Identify which cell holds the provided text, then report its [X, Y] central coordinate. 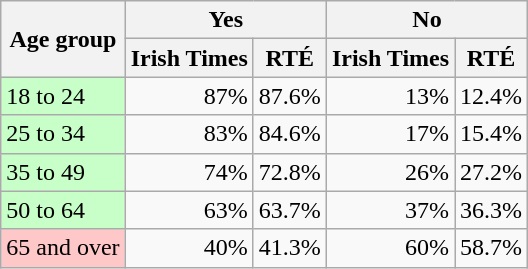
63% [189, 210]
18 to 24 [63, 96]
87% [189, 96]
15.4% [492, 134]
74% [189, 172]
35 to 49 [63, 172]
84.6% [290, 134]
50 to 64 [63, 210]
27.2% [492, 172]
40% [189, 248]
Yes [226, 20]
17% [390, 134]
37% [390, 210]
41.3% [290, 248]
58.7% [492, 248]
12.4% [492, 96]
65 and over [63, 248]
63.7% [290, 210]
13% [390, 96]
No [426, 20]
36.3% [492, 210]
25 to 34 [63, 134]
60% [390, 248]
Age group [63, 39]
26% [390, 172]
87.6% [290, 96]
72.8% [290, 172]
83% [189, 134]
